Pinpoint the cell where the given text exists, returning its [x, y] midpoint coordinate. 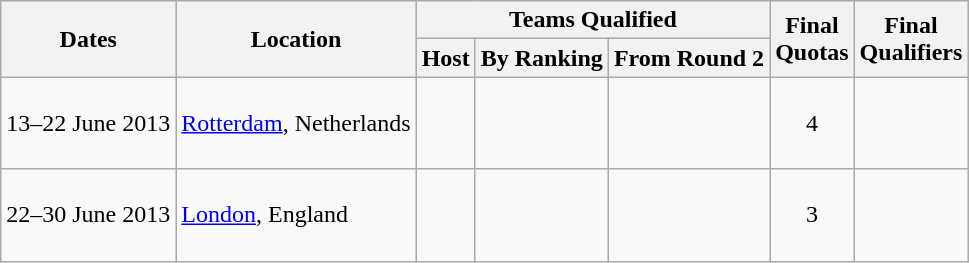
13–22 June 2013 [88, 123]
22–30 June 2013 [88, 215]
Teams Qualified [593, 20]
Host [446, 58]
By Ranking [542, 58]
3 [812, 215]
London, England [296, 215]
FinalQuotas [812, 39]
FinalQualifiers [911, 39]
4 [812, 123]
Rotterdam, Netherlands [296, 123]
Location [296, 39]
From Round 2 [688, 58]
Dates [88, 39]
